Locate the cell with the specified text and output its [x, y] center coordinate. 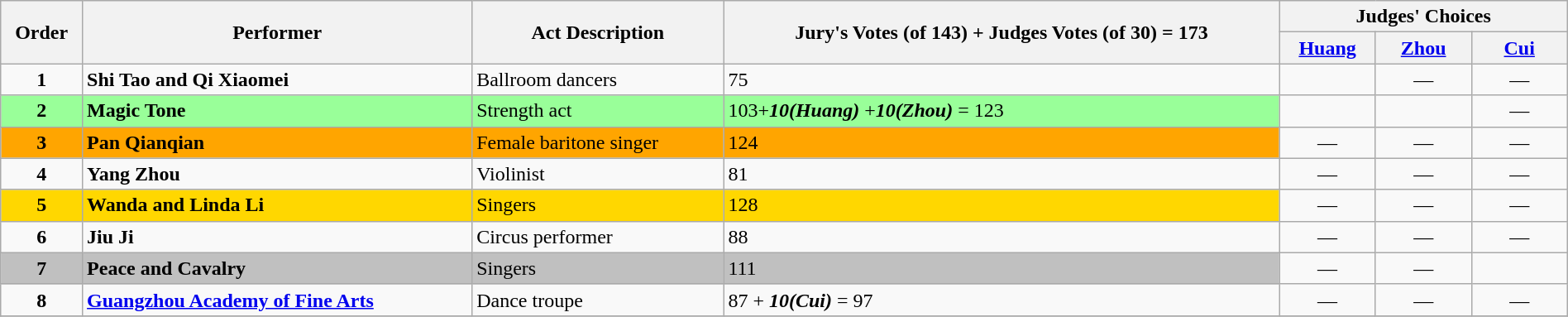
Peace and Cavalry [278, 268]
5 [41, 205]
6 [41, 237]
1 [41, 79]
Strength act [598, 111]
7 [41, 268]
87 + 10(Cui) = 97 [1002, 300]
Act Description [598, 32]
Jury's Votes (of 143) + Judges Votes (of 30) = 173 [1002, 32]
Pan Qianqian [278, 142]
103+10(Huang) +10(Zhou) = 123 [1002, 111]
8 [41, 300]
Performer [278, 32]
128 [1002, 205]
Dance troupe [598, 300]
Magic Tone [278, 111]
3 [41, 142]
Yang Zhou [278, 174]
Zhou [1423, 48]
Wanda and Linda Li [278, 205]
2 [41, 111]
Ballroom dancers [598, 79]
Huang [1327, 48]
111 [1002, 268]
Cui [1519, 48]
4 [41, 174]
Female baritone singer [598, 142]
124 [1002, 142]
Order [41, 32]
Judges' Choices [1423, 17]
Shi Tao and Qi Xiaomei [278, 79]
Circus performer [598, 237]
75 [1002, 79]
Guangzhou Academy of Fine Arts [278, 300]
88 [1002, 237]
Violinist [598, 174]
81 [1002, 174]
Jiu Ji [278, 237]
